Pinpoint the cell where the given text exists, returning its [x, y] midpoint coordinate. 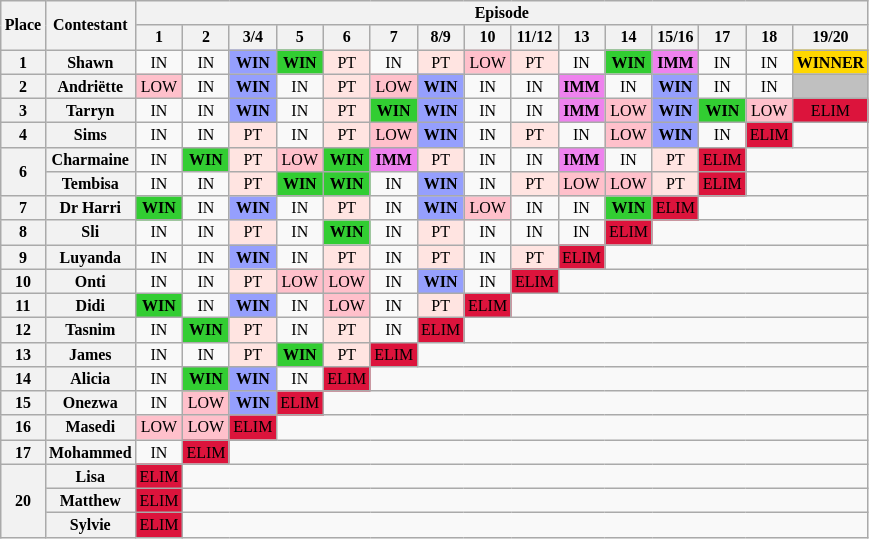
15/16 [676, 37]
19/20 [830, 37]
Onezwa [90, 402]
Didi [90, 305]
Charmaine [90, 159]
Shawn [90, 61]
Alicia [90, 378]
WINNER [830, 61]
4 [23, 134]
3 [23, 110]
9 [23, 256]
16 [23, 427]
11/12 [534, 37]
20 [23, 500]
Masedi [90, 427]
Luyanda [90, 256]
Place [23, 24]
Matthew [90, 500]
12 [23, 329]
11 [23, 305]
Mohammed [90, 451]
Episode [502, 12]
Lisa [90, 476]
Sylvie [90, 524]
James [90, 354]
8/9 [440, 37]
Sli [90, 232]
Sims [90, 134]
Contestant [90, 24]
8 [23, 232]
5 [300, 37]
18 [770, 37]
Tasnim [90, 329]
Onti [90, 281]
Dr Harri [90, 207]
Andriëtte [90, 86]
Tembisa [90, 183]
Tarryn [90, 110]
3/4 [252, 37]
15 [23, 402]
